Identify which cell holds the provided text, then report its (x, y) central coordinate. 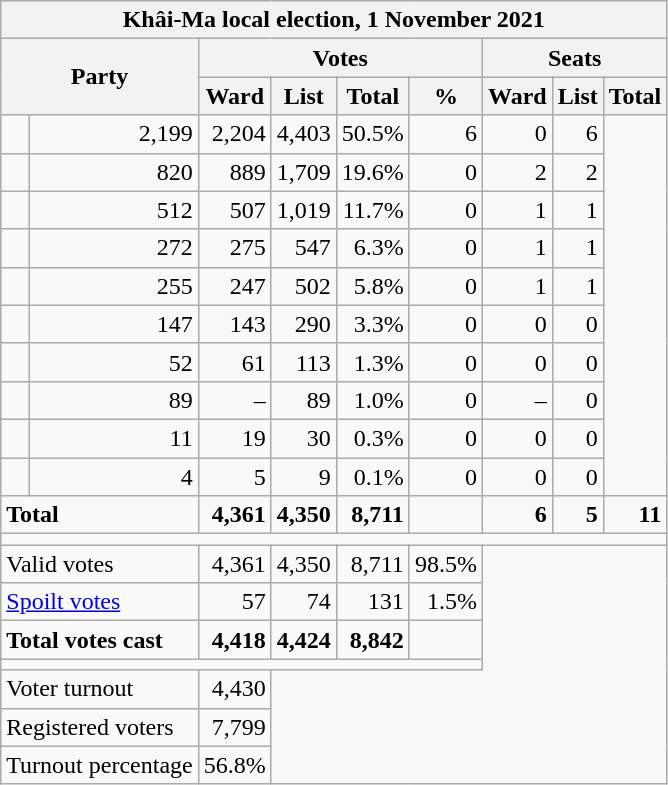
131 (372, 602)
2,199 (114, 134)
19.6% (372, 172)
147 (114, 324)
74 (304, 602)
1.3% (372, 362)
% (446, 96)
1,709 (304, 172)
Votes (340, 58)
6.3% (372, 248)
50.5% (372, 134)
889 (234, 172)
507 (234, 210)
290 (304, 324)
Turnout percentage (100, 765)
113 (304, 362)
8,842 (372, 640)
247 (234, 286)
143 (234, 324)
61 (234, 362)
Seats (574, 58)
4,418 (234, 640)
11.7% (372, 210)
1,019 (304, 210)
52 (114, 362)
Voter turnout (100, 689)
820 (114, 172)
4 (114, 477)
3.3% (372, 324)
19 (234, 438)
56.8% (234, 765)
502 (304, 286)
272 (114, 248)
Party (100, 77)
Total votes cast (100, 640)
1.5% (446, 602)
1.0% (372, 400)
547 (304, 248)
5.8% (372, 286)
275 (234, 248)
255 (114, 286)
2,204 (234, 134)
30 (304, 438)
Khâi-Ma local election, 1 November 2021 (334, 20)
57 (234, 602)
512 (114, 210)
7,799 (234, 727)
Valid votes (100, 564)
0.3% (372, 438)
4,424 (304, 640)
98.5% (446, 564)
Registered voters (100, 727)
4,403 (304, 134)
9 (304, 477)
Spoilt votes (100, 602)
4,430 (234, 689)
0.1% (372, 477)
